Locate the cell with the specified text and output its [X, Y] center coordinate. 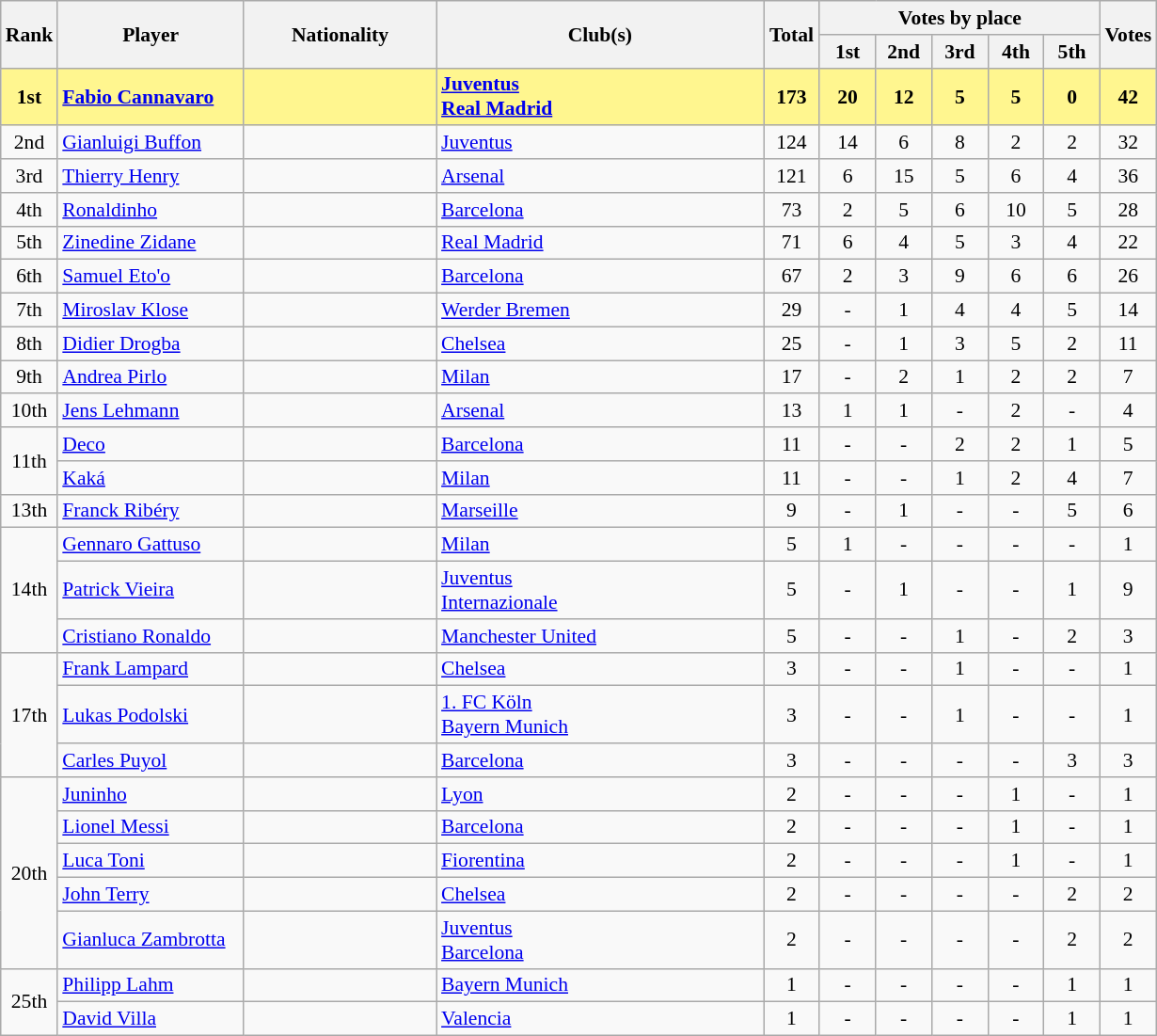
Zinedine Zidane [151, 243]
Valencia [600, 1019]
28 [1128, 210]
6th [30, 277]
8th [30, 343]
17 [792, 377]
Luca Toni [151, 861]
10 [1016, 210]
121 [792, 176]
Gianluca Zambrotta [151, 939]
Total [792, 34]
Patrick Vieira [151, 591]
Gianluigi Buffon [151, 143]
Rank [30, 34]
173 [792, 96]
22 [1128, 243]
Thierry Henry [151, 176]
David Villa [151, 1019]
10th [30, 411]
15 [904, 176]
Lyon [600, 794]
20 [848, 96]
Real Madrid [600, 243]
11th [30, 461]
Votes [1128, 34]
8 [960, 143]
26 [1128, 277]
25 [792, 343]
Didier Drogba [151, 343]
Player [151, 34]
71 [792, 243]
Jens Lehmann [151, 411]
32 [1128, 143]
9th [30, 377]
Andrea Pirlo [151, 377]
Nationality [341, 34]
25th [30, 1001]
Kaká [151, 478]
Frank Lampard [151, 669]
73 [792, 210]
67 [792, 277]
Fabio Cannavaro [151, 96]
Franck Ribéry [151, 511]
12 [904, 96]
14th [30, 590]
Samuel Eto'o [151, 277]
Miroslav Klose [151, 311]
Votes by place [959, 18]
Juventus Barcelona [600, 939]
Lukas Podolski [151, 715]
13 [792, 411]
20th [30, 873]
Ronaldinho [151, 210]
Fiorentina [600, 861]
Carles Puyol [151, 760]
17th [30, 714]
7th [30, 311]
Philipp Lahm [151, 985]
0 [1072, 96]
Lionel Messi [151, 827]
Cristiano Ronaldo [151, 636]
36 [1128, 176]
Marseille [600, 511]
John Terry [151, 895]
13th [30, 511]
124 [792, 143]
1. FC Köln Bayern Munich [600, 715]
Juventus Internazionale [600, 591]
29 [792, 311]
Juninho [151, 794]
Juventus [600, 143]
Deco [151, 444]
Club(s) [600, 34]
Gennaro Gattuso [151, 545]
Juventus Real Madrid [600, 96]
Werder Bremen [600, 311]
42 [1128, 96]
Manchester United [600, 636]
Bayern Munich [600, 985]
